Detect which cell encompasses the target text, then output its (x, y) center coordinate. 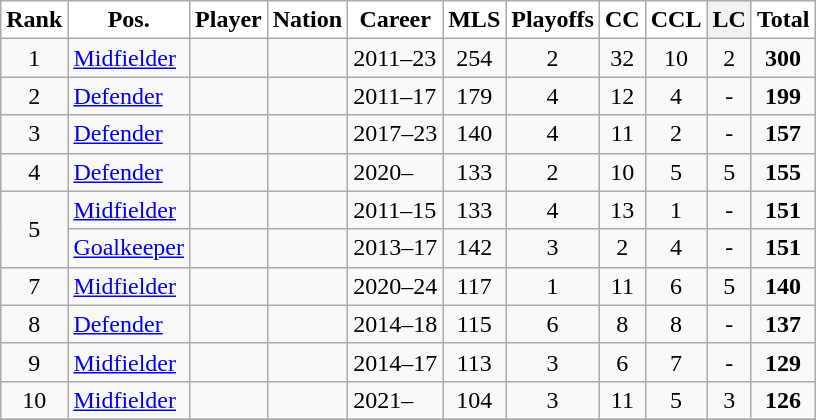
Goalkeeper (129, 248)
Player (229, 20)
MLS (474, 20)
32 (622, 58)
179 (474, 96)
137 (783, 324)
LC (729, 20)
Pos. (129, 20)
129 (783, 362)
Total (783, 20)
2017–23 (396, 134)
9 (34, 362)
142 (474, 248)
Career (396, 20)
CC (622, 20)
CCL (676, 20)
155 (783, 172)
300 (783, 58)
2020–24 (396, 286)
Rank (34, 20)
113 (474, 362)
126 (783, 400)
199 (783, 96)
2011–23 (396, 58)
104 (474, 400)
2011–15 (396, 210)
13 (622, 210)
2020– (396, 172)
Playoffs (553, 20)
2014–17 (396, 362)
2014–18 (396, 324)
2021– (396, 400)
117 (474, 286)
12 (622, 96)
157 (783, 134)
2013–17 (396, 248)
254 (474, 58)
2011–17 (396, 96)
Nation (307, 20)
115 (474, 324)
